Provide the [X, Y] coordinate of the cell's center where the given text is located.  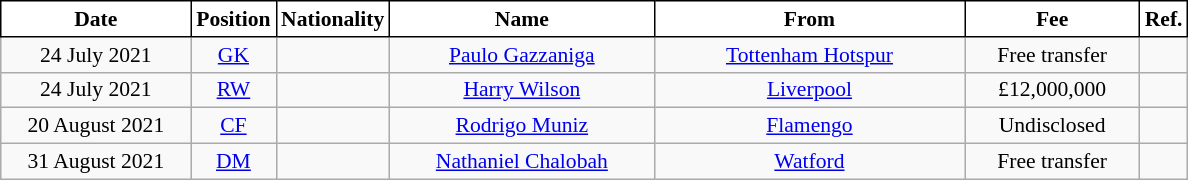
Tottenham Hotspur [809, 55]
Nathaniel Chalobah [522, 162]
Liverpool [809, 90]
Ref. [1164, 19]
Watford [809, 162]
GK [234, 55]
From [809, 19]
Paulo Gazzaniga [522, 55]
20 August 2021 [96, 126]
Harry Wilson [522, 90]
DM [234, 162]
Name [522, 19]
31 August 2021 [96, 162]
Fee [1052, 19]
Position [234, 19]
Nationality [332, 19]
£12,000,000 [1052, 90]
CF [234, 126]
Rodrigo Muniz [522, 126]
Flamengo [809, 126]
RW [234, 90]
Date [96, 19]
Undisclosed [1052, 126]
